Output the [x, y] coordinate of the center of the cell containing the given text.  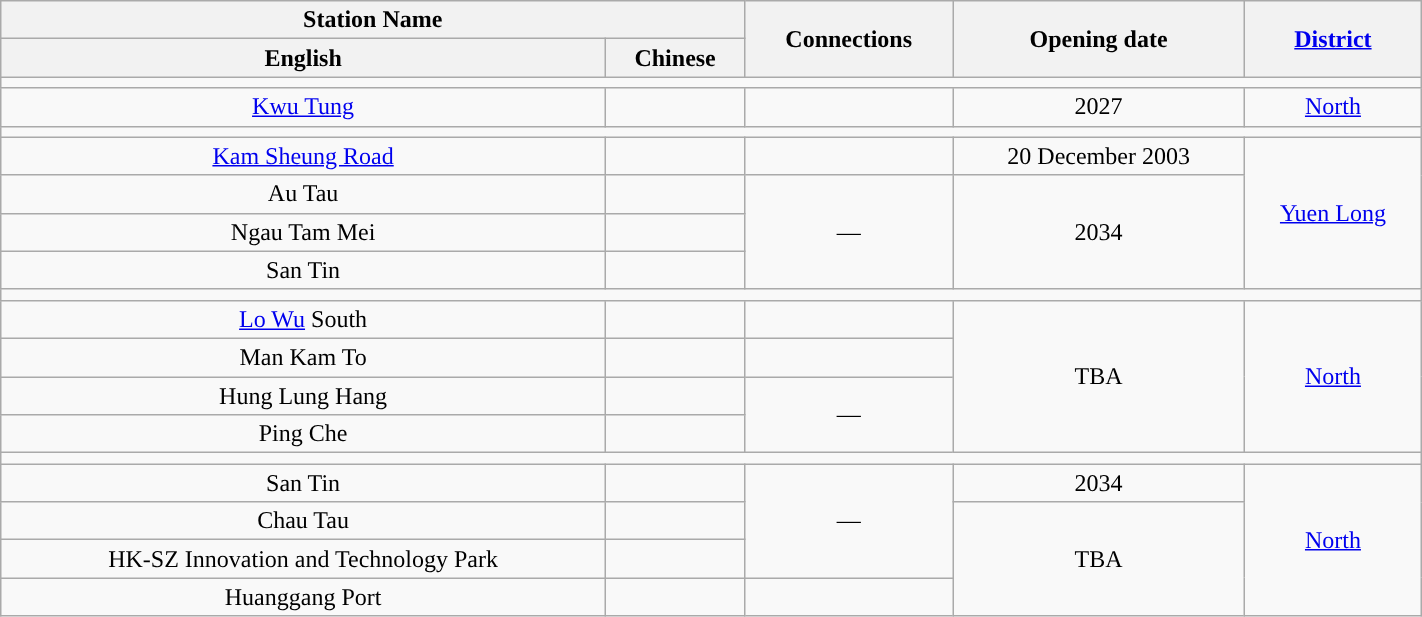
Kwu Tung [304, 107]
Connections [849, 39]
2027 [1099, 107]
HK-SZ Innovation and Technology Park [304, 559]
Au Tau [304, 194]
Huanggang Port [304, 597]
Ngau Tam Mei [304, 232]
Yuen Long [1334, 213]
20 December 2003 [1099, 156]
Chau Tau [304, 521]
Lo Wu South [304, 319]
Ping Che [304, 434]
Man Kam To [304, 357]
Chinese [674, 58]
Kam Sheung Road [304, 156]
English [304, 58]
District [1334, 39]
Station Name [373, 20]
Opening date [1099, 39]
Hung Lung Hang [304, 395]
